From the cell containing the given text, extract its center point as (X, Y) coordinate. 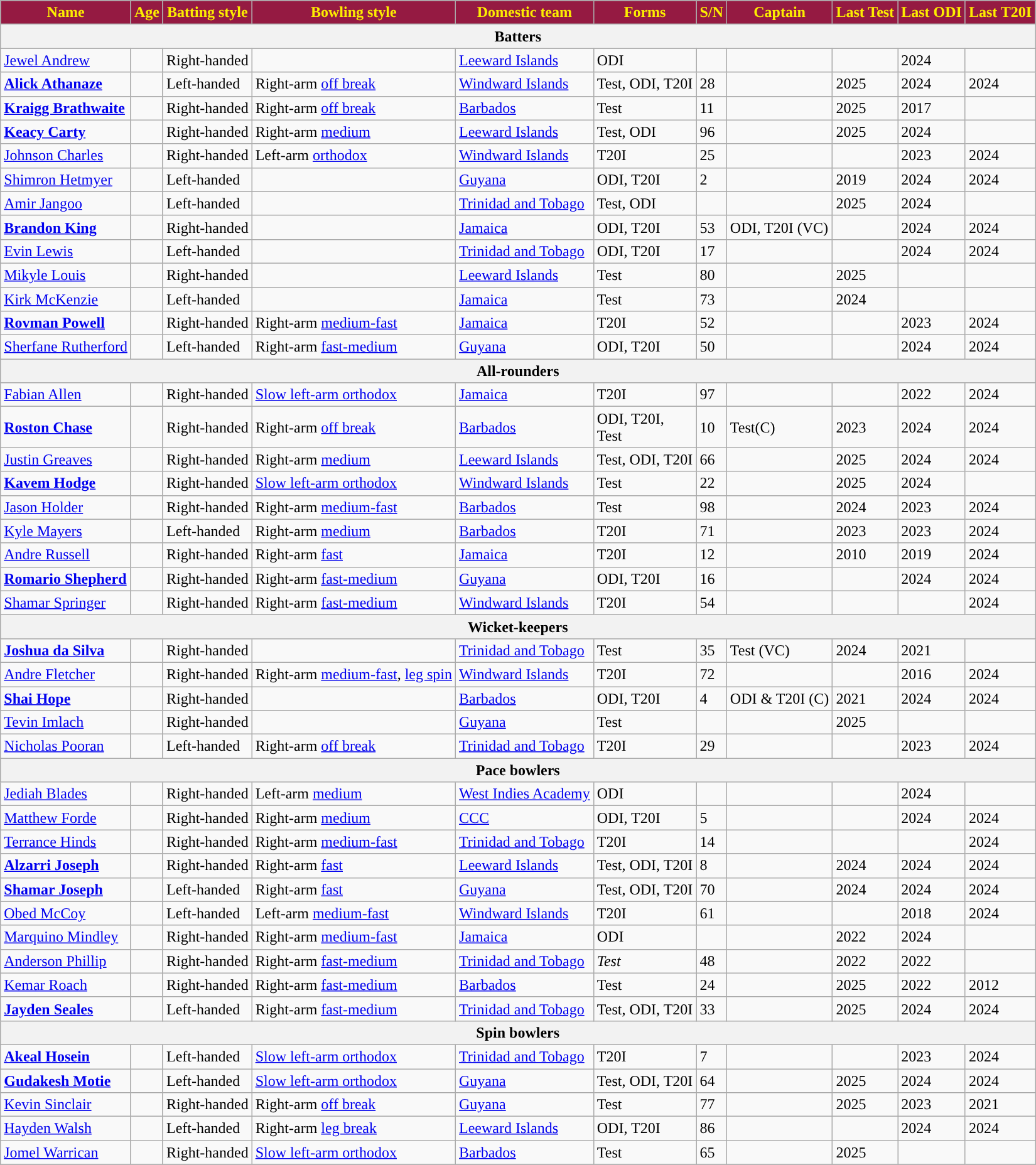
35 (711, 650)
Left-arm medium-fast (353, 913)
Shai Hope (66, 699)
ODI & T20I (C) (780, 699)
61 (711, 913)
Age (147, 13)
All-rounders (518, 371)
Alzarri Joseph (66, 866)
Anderson Phillip (66, 961)
Batting style (207, 13)
12 (711, 555)
7 (711, 1056)
Kirk McKenzie (66, 299)
Andre Russell (66, 555)
Nicholas Pooran (66, 746)
2017 (932, 108)
Jediah Blades (66, 794)
Test (VC) (780, 650)
33 (711, 1009)
Kavem Hodge (66, 483)
2 (711, 180)
25 (711, 156)
CCC (525, 818)
2016 (932, 674)
Shamar Springer (66, 603)
16 (711, 579)
Roston Chase (66, 427)
96 (711, 132)
Shamar Joseph (66, 889)
Kyle Mayers (66, 531)
Jomel Warrican (66, 1152)
52 (711, 323)
Akeal Hosein (66, 1056)
Name (66, 13)
8 (711, 866)
Pace bowlers (518, 770)
Wicket-keepers (518, 626)
28 (711, 84)
Last T20I (1000, 13)
14 (711, 842)
Kemar Roach (66, 985)
Andre Fletcher (66, 674)
S/N (711, 13)
17 (711, 251)
Last ODI (932, 13)
Shimron Hetmyer (66, 180)
64 (711, 1080)
80 (711, 275)
Justin Greaves (66, 459)
ODI, T20I (VC) (780, 227)
Jayden Seales (66, 1009)
2018 (932, 913)
Last Test (865, 13)
Left-arm orthodox (353, 156)
Tevin Imlach (66, 722)
11 (711, 108)
Brandon King (66, 227)
Terrance Hinds (66, 842)
Captain (780, 13)
29 (711, 746)
10 (711, 427)
22 (711, 483)
West Indies Academy (525, 794)
Kraigg Brathwaite (66, 108)
Amir Jangoo (66, 203)
50 (711, 347)
Spin bowlers (518, 1033)
72 (711, 674)
Keacy Carty (66, 132)
Bowling style (353, 13)
Obed McCoy (66, 913)
77 (711, 1105)
Fabian Allen (66, 395)
97 (711, 395)
2012 (1000, 985)
Sherfane Rutherford (66, 347)
Mikyle Louis (66, 275)
Domestic team (525, 13)
66 (711, 459)
98 (711, 507)
Matthew Forde (66, 818)
53 (711, 227)
2010 (865, 555)
Test(C) (780, 427)
Kevin Sinclair (66, 1105)
Hayden Walsh (66, 1129)
86 (711, 1129)
Alick Athanaze (66, 84)
Right-arm leg break (353, 1129)
Romario Shepherd (66, 579)
Right-arm medium-fast, leg spin (353, 674)
Jason Holder (66, 507)
54 (711, 603)
ODI, T20I,Test (645, 427)
71 (711, 531)
Evin Lewis (66, 251)
Johnson Charles (66, 156)
Joshua da Silva (66, 650)
4 (711, 699)
65 (711, 1152)
Marquino Mindley (66, 937)
Batters (518, 36)
Gudakesh Motie (66, 1080)
24 (711, 985)
Rovman Powell (66, 323)
48 (711, 961)
Left-arm medium (353, 794)
Forms (645, 13)
Jewel Andrew (66, 60)
5 (711, 818)
70 (711, 889)
73 (711, 299)
